Search for the cell housing the specified text and yield its [X, Y] center coordinate. 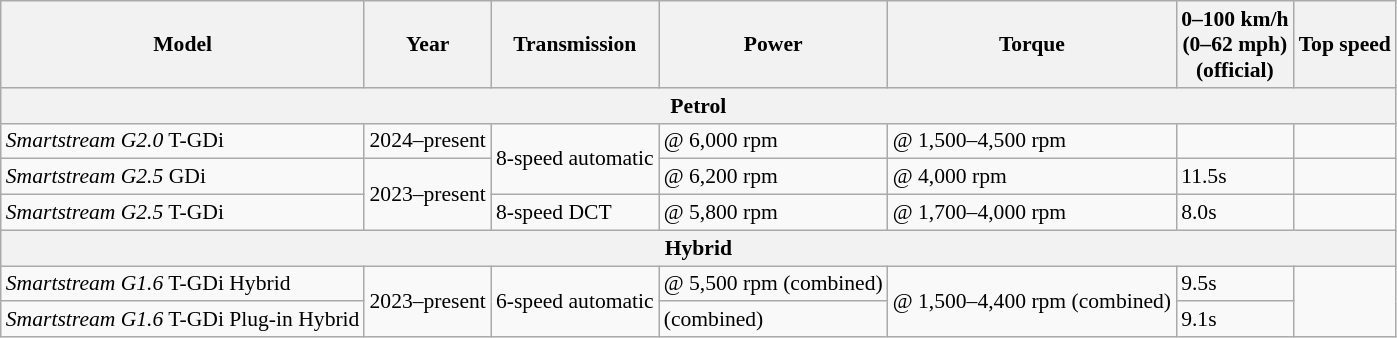
Smartstream G2.5 GDi [183, 177]
Torque [1032, 44]
@ 6,000 rpm [774, 141]
Petrol [698, 106]
Smartstream G2.5 T-GDi [183, 213]
9.5s [1234, 284]
@ 1,700–4,000 rpm [1032, 213]
6-speed automatic [575, 302]
8-speed automatic [575, 158]
@ 6,200 rpm [774, 177]
Smartstream G2.0 T-GDi [183, 141]
@ 5,800 rpm [774, 213]
2024–present [427, 141]
Transmission [575, 44]
Top speed [1345, 44]
9.1s [1234, 320]
Power [774, 44]
11.5s [1234, 177]
Year [427, 44]
Smartstream G1.6 T-GDi Plug-in Hybrid [183, 320]
Hybrid [698, 248]
Smartstream G1.6 T-GDi Hybrid [183, 284]
@ 1,500–4,500 rpm [1032, 141]
8.0s [1234, 213]
Model [183, 44]
8-speed DCT [575, 213]
@ 5,500 rpm (combined) [774, 284]
@ 4,000 rpm [1032, 177]
@ 1,500–4,400 rpm (combined) [1032, 302]
0–100 km/h(0–62 mph)(official) [1234, 44]
(combined) [774, 320]
